Capture the cell that displays the provided text and extract its [X, Y] central coordinate. 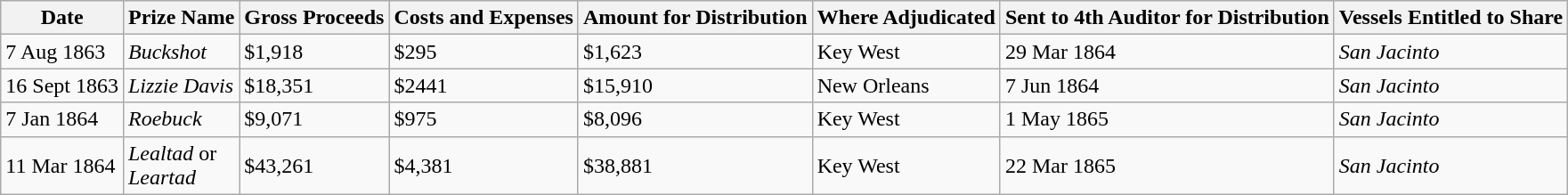
Where Adjudicated [906, 18]
$295 [483, 52]
$1,623 [695, 52]
Gross Proceeds [314, 18]
Lizzie Davis [181, 85]
$15,910 [695, 85]
$38,881 [695, 166]
1 May 1865 [1166, 119]
Date [62, 18]
$2441 [483, 85]
29 Mar 1864 [1166, 52]
7 Jun 1864 [1166, 85]
$9,071 [314, 119]
$43,261 [314, 166]
Costs and Expenses [483, 18]
22 Mar 1865 [1166, 166]
Prize Name [181, 18]
7 Jan 1864 [62, 119]
Roebuck [181, 119]
11 Mar 1864 [62, 166]
Amount for Distribution [695, 18]
$8,096 [695, 119]
New Orleans [906, 85]
$1,918 [314, 52]
$975 [483, 119]
Vessels Entitled to Share [1450, 18]
$18,351 [314, 85]
Sent to 4th Auditor for Distribution [1166, 18]
7 Aug 1863 [62, 52]
Buckshot [181, 52]
16 Sept 1863 [62, 85]
Lealtad orLeartad [181, 166]
$4,381 [483, 166]
